Return the [x, y] coordinate for the center point of the cell that contains the specified text.  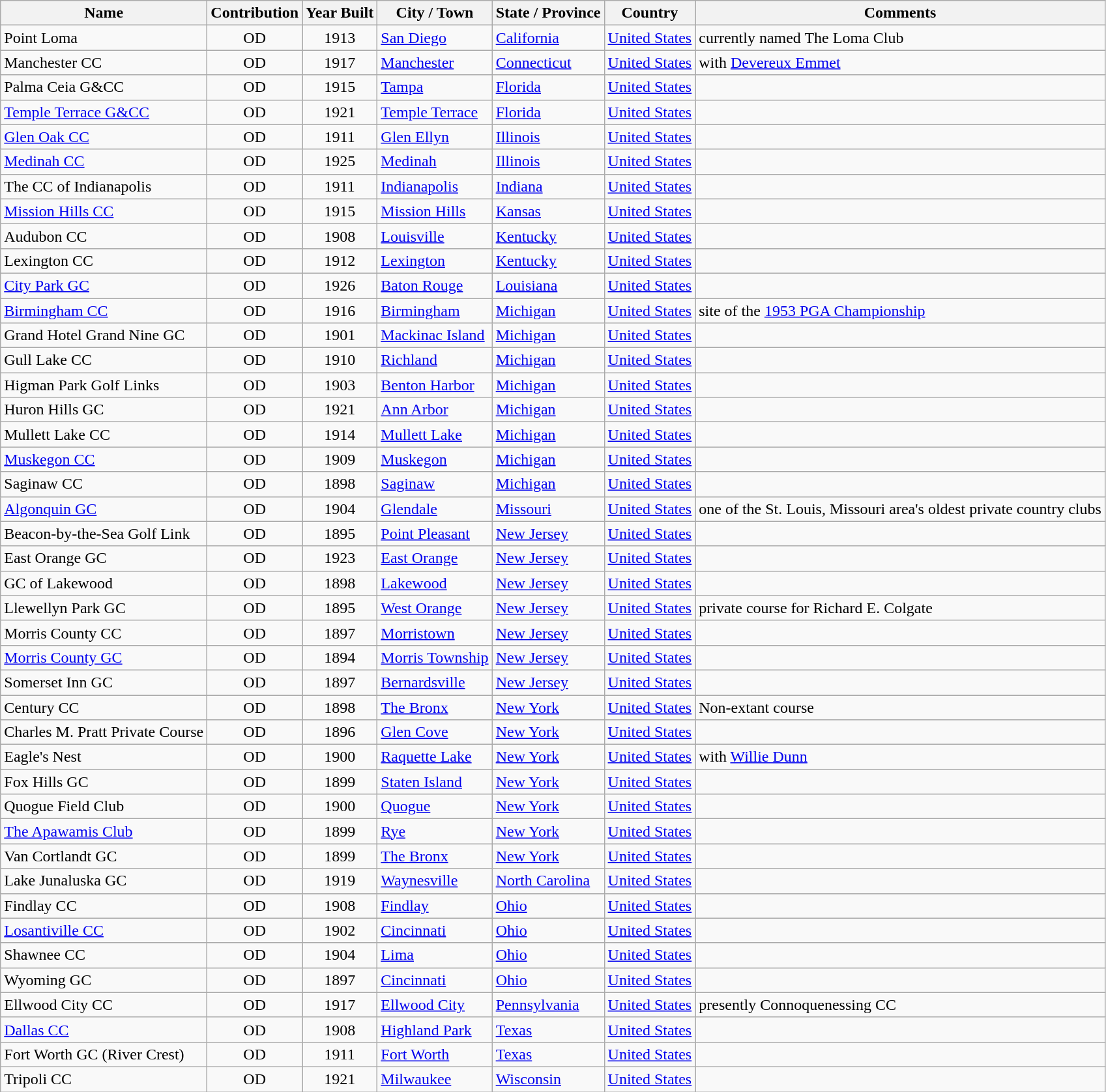
1914 [340, 435]
Pennsylvania [548, 1005]
Eagle's Nest [104, 757]
1902 [340, 930]
Morris County CC [104, 633]
Lakewood [435, 583]
Lima [435, 955]
Algonquin GC [104, 509]
Bernardsville [435, 682]
Ann Arbor [435, 410]
Llewellyn Park GC [104, 608]
Point Loma [104, 38]
North Carolina [548, 881]
Losantiville CC [104, 930]
Ellwood City [435, 1005]
Birmingham [435, 311]
Somerset Inn GC [104, 682]
Name [104, 13]
Fox Hills GC [104, 782]
The CC of Indianapolis [104, 186]
1896 [340, 732]
Fort Worth GC (River Crest) [104, 1054]
Findlay [435, 906]
Louisiana [548, 285]
Manchester CC [104, 63]
Fort Worth [435, 1054]
State / Province [548, 13]
Lake Junaluska GC [104, 881]
Shawnee CC [104, 955]
Medinah [435, 162]
Higman Park Golf Links [104, 385]
Kansas [548, 211]
Mission Hills [435, 211]
Beacon-by-the-Sea Golf Link [104, 534]
Quogue Field Club [104, 807]
Van Cortlandt GC [104, 856]
Glendale [435, 509]
site of the 1953 PGA Championship [901, 311]
Non-extant course [901, 707]
1925 [340, 162]
Connecticut [548, 63]
Richland [435, 360]
Indiana [548, 186]
Mission Hills CC [104, 211]
Audubon CC [104, 236]
1912 [340, 261]
1913 [340, 38]
Manchester [435, 63]
Birmingham CC [104, 311]
Tripoli CC [104, 1079]
with Devereux Emmet [901, 63]
1916 [340, 311]
Ellwood City CC [104, 1005]
Saginaw CC [104, 484]
one of the St. Louis, Missouri area's oldest private country clubs [901, 509]
Year Built [340, 13]
presently Connoquenessing CC [901, 1005]
City Park GC [104, 285]
Century CC [104, 707]
1919 [340, 881]
Tampa [435, 87]
Medinah CC [104, 162]
Comments [901, 13]
Contribution [255, 13]
1894 [340, 657]
Palma Ceia G&CC [104, 87]
Indianapolis [435, 186]
Benton Harbor [435, 385]
Point Pleasant [435, 534]
private course for Richard E. Colgate [901, 608]
Country [650, 13]
Morris County GC [104, 657]
Louisville [435, 236]
Wisconsin [548, 1079]
Morris Township [435, 657]
Rye [435, 831]
Mackinac Island [435, 336]
East Orange [435, 558]
1909 [340, 459]
1926 [340, 285]
Highland Park [435, 1029]
1923 [340, 558]
Muskegon [435, 459]
Wyoming GC [104, 980]
Quogue [435, 807]
Gull Lake CC [104, 360]
Grand Hotel Grand Nine GC [104, 336]
Raquette Lake [435, 757]
San Diego [435, 38]
Lexington [435, 261]
Mullett Lake [435, 435]
Milwaukee [435, 1079]
Waynesville [435, 881]
The Apawamis Club [104, 831]
Missouri [548, 509]
1910 [340, 360]
Saginaw [435, 484]
1903 [340, 385]
Muskegon CC [104, 459]
1901 [340, 336]
California [548, 38]
GC of Lakewood [104, 583]
Staten Island [435, 782]
Lexington CC [104, 261]
Huron Hills GC [104, 410]
Charles M. Pratt Private Course [104, 732]
Temple Terrace G&CC [104, 112]
West Orange [435, 608]
Glen Cove [435, 732]
currently named The Loma Club [901, 38]
with Willie Dunn [901, 757]
East Orange GC [104, 558]
Glen Ellyn [435, 137]
Mullett Lake CC [104, 435]
Findlay CC [104, 906]
Morristown [435, 633]
Baton Rouge [435, 285]
Glen Oak CC [104, 137]
Dallas CC [104, 1029]
Temple Terrace [435, 112]
City / Town [435, 13]
